Find where the given text appears and provide that cell's center as (x, y) coordinate. 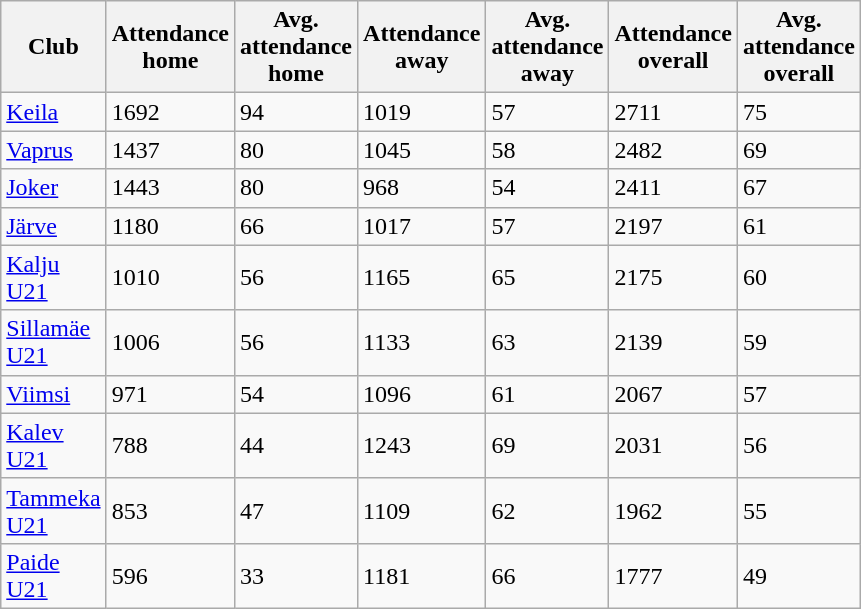
2175 (673, 278)
Viimsi (54, 394)
55 (798, 510)
971 (170, 394)
1017 (422, 226)
Kalev U21 (54, 446)
Avg. attendance overall (798, 47)
49 (798, 576)
2711 (673, 112)
60 (798, 278)
Järve (54, 226)
1006 (170, 342)
Keila (54, 112)
1443 (170, 188)
853 (170, 510)
1180 (170, 226)
Joker (54, 188)
47 (296, 510)
968 (422, 188)
75 (798, 112)
33 (296, 576)
1133 (422, 342)
Attendance home (170, 47)
2411 (673, 188)
63 (548, 342)
67 (798, 188)
65 (548, 278)
Avg. attendance home (296, 47)
Attendance away (422, 47)
1692 (170, 112)
1181 (422, 576)
1777 (673, 576)
Sillamäe U21 (54, 342)
1109 (422, 510)
Avg. attendance away (548, 47)
Vaprus (54, 150)
2139 (673, 342)
59 (798, 342)
Tammeka U21 (54, 510)
1437 (170, 150)
1019 (422, 112)
1243 (422, 446)
1962 (673, 510)
62 (548, 510)
58 (548, 150)
44 (296, 446)
Club (54, 47)
788 (170, 446)
Kalju U21 (54, 278)
1010 (170, 278)
1096 (422, 394)
2197 (673, 226)
1045 (422, 150)
Paide U21 (54, 576)
2482 (673, 150)
94 (296, 112)
1165 (422, 278)
Attendance overall (673, 47)
596 (170, 576)
2031 (673, 446)
2067 (673, 394)
